Return (X, Y) of the center of cell containing provided text 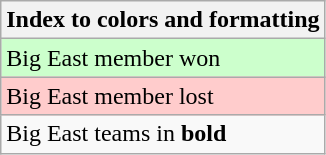
Index to colors and formatting (163, 20)
Big East member won (163, 58)
Big East member lost (163, 96)
Big East teams in bold (163, 134)
